Return (x, y) of the center of cell containing provided text 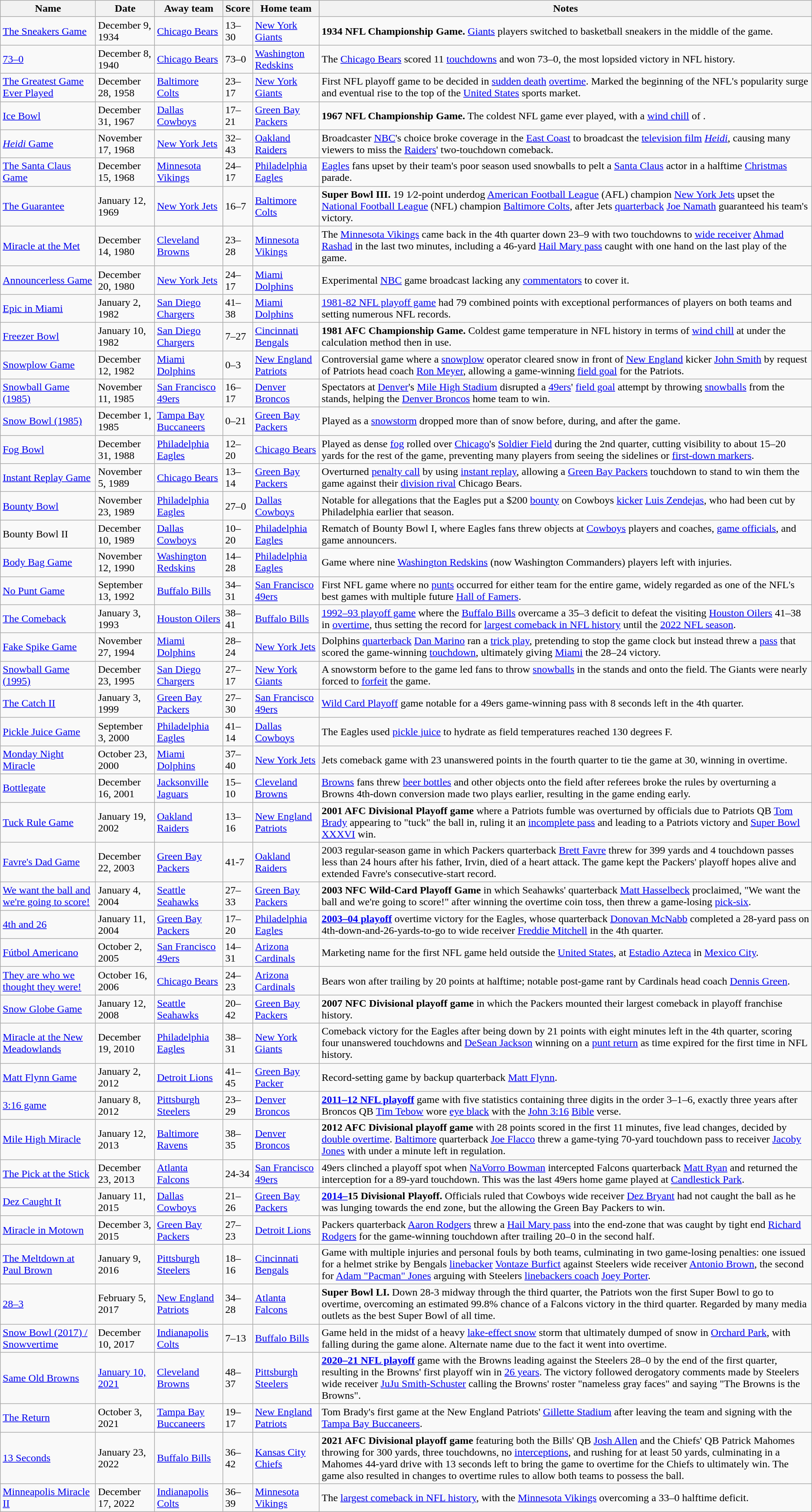
Score (238, 9)
Mile High Miracle (48, 1139)
Monday Night Miracle (48, 760)
The Eagles used pickle juice to hydrate as field temperatures reached 130 degrees F. (566, 731)
19–17 (238, 1418)
13–16 (238, 822)
41–14 (238, 731)
0–3 (238, 364)
10–20 (238, 534)
Game where nine Washington Redskins (now Washington Commanders) players left with injuries. (566, 562)
14–28 (238, 562)
Fútbol Americano (48, 952)
27–30 (238, 704)
Fake Spike Game (48, 647)
Bounty Bowl (48, 506)
Away team (188, 9)
17–21 (238, 115)
Green Bay Packer (285, 1077)
Fog Bowl (48, 449)
Rematch of Bounty Bowl I, where Eagles fans threw objects at Cowboys players and coaches, game officials, and game announcers. (566, 534)
41-7 (238, 862)
23–17 (238, 88)
Favre's Dad Game (48, 862)
December 31, 1988 (125, 449)
No Punt Game (48, 591)
28–24 (238, 647)
October 3, 2021 (125, 1418)
October 16, 2006 (125, 981)
Snowplow Game (48, 364)
Jacksonville Jaguars (188, 788)
Heidi Game (48, 144)
October 23, 2000 (125, 760)
December 23, 1995 (125, 675)
41–45 (238, 1077)
Snowball Game (1985) (48, 393)
24–23 (238, 981)
The Return (48, 1418)
23–29 (238, 1105)
48–37 (238, 1378)
Pickle Juice Game (48, 731)
The Catch II (48, 704)
20–42 (238, 1009)
January 19, 2002 (125, 822)
December 20, 1980 (125, 280)
December 8, 1940 (125, 59)
January 2, 1982 (125, 308)
Snow Globe Game (48, 1009)
16–17 (238, 393)
November 23, 1989 (125, 506)
December 22, 2003 (125, 862)
Miracle in Motown (48, 1230)
Dez Caught It (48, 1201)
January 12, 1969 (125, 206)
1967 NFL Championship Game. The coldest NFL game ever played, with a wind chill of . (566, 115)
27–17 (238, 675)
They are who we thought they were! (48, 981)
23–28 (238, 246)
The Chicago Bears scored 11 touchdowns and won 73–0, the most lopsided victory in NFL history. (566, 59)
The Meltdown at Paul Brown (48, 1264)
4th and 26 (48, 925)
13 Seconds (48, 1458)
Bottlegate (48, 788)
0–21 (238, 422)
The Sneakers Game (48, 31)
December 31, 1967 (125, 115)
The Comeback (48, 619)
January 3, 1999 (125, 704)
January 11, 2004 (125, 925)
Tuck Rule Game (48, 822)
38–41 (238, 619)
34–28 (238, 1304)
34–31 (238, 591)
7–27 (238, 337)
A snowstorm before to the game led fans to throw snowballs in the stands and onto the field. The Giants were nearly forced to forfeit the game. (566, 675)
January 11, 2015 (125, 1201)
Jets comeback game with 23 unanswered points in the fourth quarter to tie the game at 30, winning in overtime. (566, 760)
December 19, 2010 (125, 1043)
The Greatest Game Ever Played (48, 88)
January 3, 1993 (125, 619)
1981-82 NFL playoff game had 79 combined points with exceptional performances of players on both teams and setting numerous NFL records. (566, 308)
Date (125, 9)
12–20 (238, 449)
January 8, 2012 (125, 1105)
Miracle at the New Meadowlands (48, 1043)
Played as a snowstorm dropped more than of snow before, during, and after the game. (566, 422)
January 2, 2012 (125, 1077)
December 14, 1980 (125, 246)
We want the ball and we're going to score! (48, 896)
Same Old Browns (48, 1378)
38–31 (238, 1043)
37–40 (238, 760)
January 4, 2004 (125, 896)
November 11, 1985 (125, 393)
December 17, 2022 (125, 1498)
December 1, 1985 (125, 422)
38–35 (238, 1139)
January 10, 1982 (125, 337)
December 9, 1934 (125, 31)
Body Bag Game (48, 562)
36–42 (238, 1458)
December 10, 1989 (125, 534)
January 10, 2021 (125, 1378)
16–7 (238, 206)
The Santa Claus Game (48, 172)
1981 AFC Championship Game. Coldest game temperature in NFL history in terms of wind chill at under the calculation method then in use. (566, 337)
13–30 (238, 31)
October 2, 2005 (125, 952)
The Pick at the Stick (48, 1174)
Ice Bowl (48, 115)
2007 NFC Divisional playoff game in which the Packers mounted their largest comeback in playoff franchise history. (566, 1009)
December 28, 1958 (125, 88)
November 17, 1968 (125, 144)
Epic in Miami (48, 308)
27–23 (238, 1230)
Miracle at the Met (48, 246)
32–43 (238, 144)
January 23, 2022 (125, 1458)
January 9, 2016 (125, 1264)
Record-setting game by backup quarterback Matt Flynn. (566, 1077)
The largest comeback in NFL history, with the Minnesota Vikings overcoming a 33–0 halftime deficit. (566, 1498)
21–26 (238, 1201)
Notable for allegations that the Eagles put a $200 bounty on Cowboys kicker Luis Zendejas, who had been cut by Philadelphia earlier that season. (566, 506)
Tom Brady's first game at the New England Patriots' Gillette Stadium after leaving the team and signing with the Tampa Bay Buccaneers. (566, 1418)
Snowball Game (1995) (48, 675)
Baltimore Ravens (188, 1139)
Kansas City Chiefs (285, 1458)
December 10, 2017 (125, 1338)
41–38 (238, 308)
18–16 (238, 1264)
November 5, 1989 (125, 478)
Minneapolis Miracle II (48, 1498)
13–14 (238, 478)
Freezer Bowl (48, 337)
17–20 (238, 925)
24-34 (238, 1174)
14–31 (238, 952)
The Guarantee (48, 206)
Houston Oilers (188, 619)
Snow Bowl (1985) (48, 422)
7–13 (238, 1338)
Wild Card Playoff game notable for a 49ers game-winning pass with 8 seconds left in the 4th quarter. (566, 704)
28–3 (48, 1304)
December 15, 1968 (125, 172)
Experimental NBC game broadcast lacking any commentators to cover it. (566, 280)
Bounty Bowl II (48, 534)
February 5, 2017 (125, 1304)
Announcerless Game (48, 280)
Bears won after trailing by 20 points at halftime; notable post-game rant by Cardinals head coach Dennis Green. (566, 981)
36–39 (238, 1498)
3:16 game (48, 1105)
Eagles fans upset by their team's poor season used snowballs to pelt a Santa Claus actor in a halftime Christmas parade. (566, 172)
Matt Flynn Game (48, 1077)
Notes (566, 9)
Marketing name for the first NFL game held outside the United States, at Estadio Azteca in Mexico City. (566, 952)
December 12, 1982 (125, 364)
January 12, 2008 (125, 1009)
Name (48, 9)
27–0 (238, 506)
Home team (285, 9)
1934 NFL Championship Game. Giants players switched to basketball sneakers in the middle of the game. (566, 31)
December 16, 2001 (125, 788)
January 12, 2013 (125, 1139)
September 13, 1992 (125, 591)
September 3, 2000 (125, 731)
December 3, 2015 (125, 1230)
November 12, 1990 (125, 562)
December 23, 2013 (125, 1174)
15–10 (238, 788)
November 27, 1994 (125, 647)
Snow Bowl (2017) / Snowvertime (48, 1338)
27–33 (238, 896)
Instant Replay Game (48, 478)
